Return (x, y) of the center of cell containing provided text 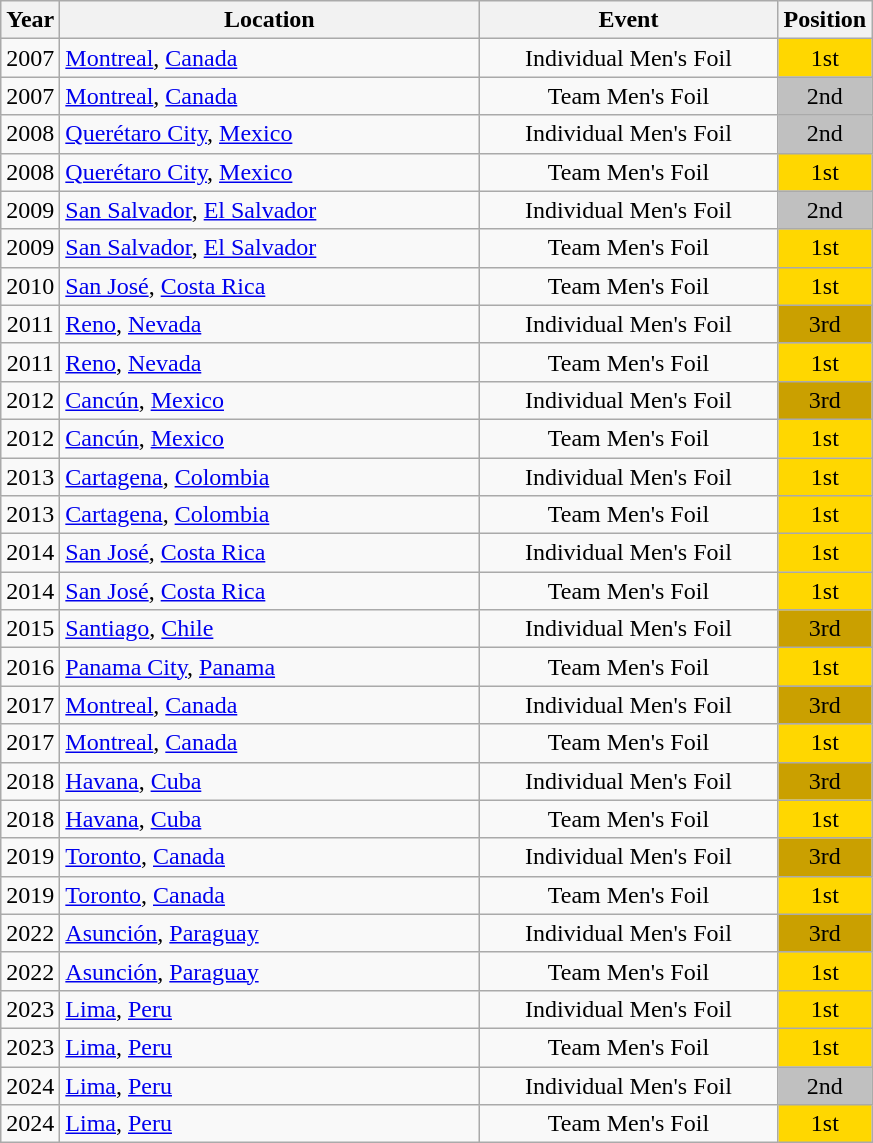
Santiago, Chile (270, 629)
Year (30, 20)
Panama City, Panama (270, 667)
Location (270, 20)
2010 (30, 286)
Position (825, 20)
2016 (30, 667)
Event (628, 20)
2015 (30, 629)
